Locate the cell with the specified text and output its (x, y) center coordinate. 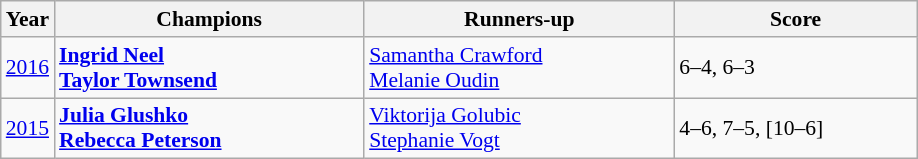
6–4, 6–3 (796, 68)
Samantha Crawford Melanie Oudin (519, 68)
Champions (209, 19)
Year (28, 19)
Runners-up (519, 19)
Viktorija Golubic Stephanie Vogt (519, 128)
Ingrid Neel Taylor Townsend (209, 68)
Score (796, 19)
2015 (28, 128)
2016 (28, 68)
4–6, 7–5, [10–6] (796, 128)
Julia Glushko Rebecca Peterson (209, 128)
